For the text-containing cell, return its midpoint in [X, Y] coordinate format. 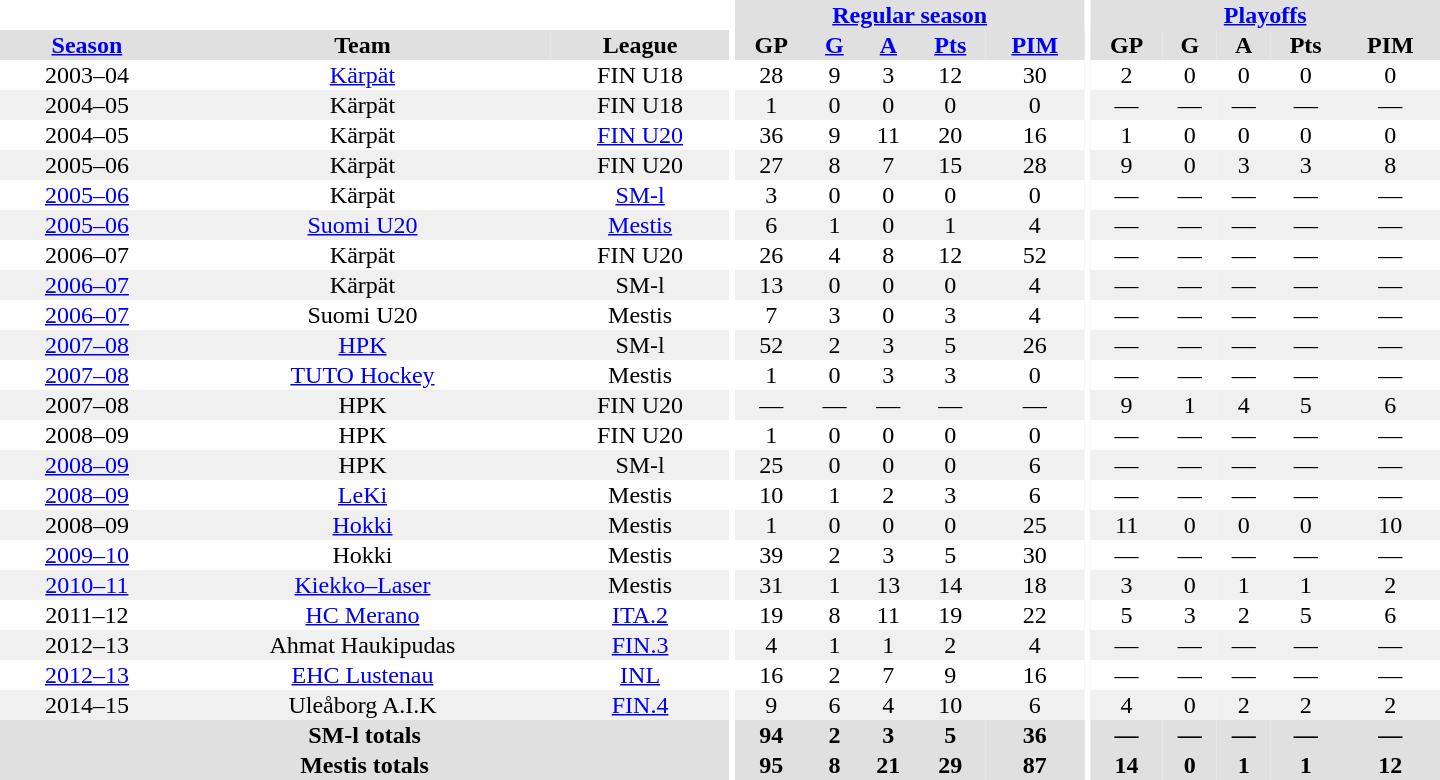
Team [362, 45]
95 [772, 765]
TUTO Hockey [362, 375]
39 [772, 555]
Mestis totals [364, 765]
2003–04 [87, 75]
31 [772, 585]
29 [950, 765]
2011–12 [87, 615]
2010–11 [87, 585]
20 [950, 135]
Playoffs [1265, 15]
87 [1034, 765]
SM-l totals [364, 735]
2009–10 [87, 555]
Uleåborg A.I.K [362, 705]
FIN.4 [640, 705]
27 [772, 165]
2014–15 [87, 705]
EHC Lustenau [362, 675]
Regular season [910, 15]
League [640, 45]
94 [772, 735]
21 [888, 765]
15 [950, 165]
Kiekko–Laser [362, 585]
FIN.3 [640, 645]
22 [1034, 615]
Season [87, 45]
HC Merano [362, 615]
Ahmat Haukipudas [362, 645]
LeKi [362, 495]
18 [1034, 585]
ITA.2 [640, 615]
INL [640, 675]
